Search for the cell housing the specified text and yield its [X, Y] center coordinate. 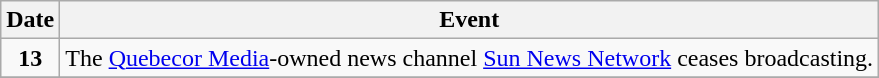
Event [470, 20]
Date [30, 20]
13 [30, 58]
The Quebecor Media-owned news channel Sun News Network ceases broadcasting. [470, 58]
